From the cell containing the given text, extract its center point as (x, y) coordinate. 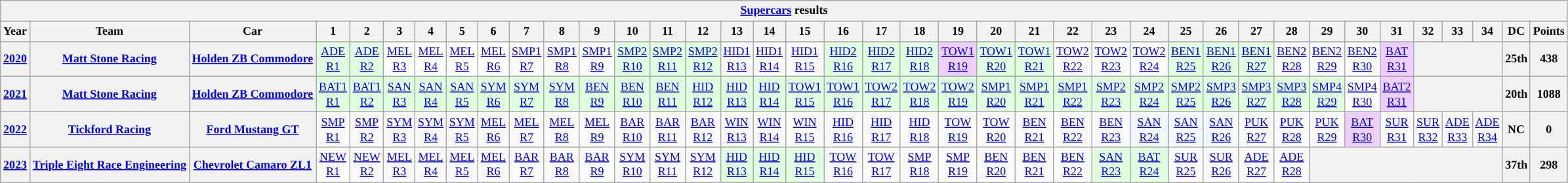
BARR7 (527, 165)
6 (493, 31)
HID1R13 (737, 59)
MELR9 (597, 129)
SMPR1 (333, 129)
ADER28 (1292, 165)
17 (881, 31)
HIDR18 (919, 129)
25 (1186, 31)
10 (632, 31)
2021 (16, 94)
SMP2R10 (632, 59)
SMP2R24 (1149, 94)
SANR5 (462, 94)
TOW2R24 (1149, 59)
MELR7 (527, 129)
1088 (1548, 94)
HIDR15 (804, 165)
SYMR3 (400, 129)
ADER33 (1457, 129)
BENR23 (1111, 129)
15 (804, 31)
11 (668, 31)
BARR10 (632, 129)
BARR8 (562, 165)
30 (1362, 31)
TOW1R20 (996, 59)
PUKR27 (1256, 129)
HID2R17 (881, 59)
34 (1487, 31)
TOWR17 (881, 165)
2023 (16, 165)
TOW1R19 (958, 59)
SYMR10 (632, 165)
HIDR12 (703, 94)
TOWR19 (958, 129)
ADER27 (1256, 165)
2022 (16, 129)
SMPR18 (919, 165)
9 (597, 31)
8 (562, 31)
SURR25 (1186, 165)
ADER2 (367, 59)
BATR24 (1149, 165)
298 (1548, 165)
SANR23 (1111, 165)
2020 (16, 59)
16 (843, 31)
Car (252, 31)
SANR4 (431, 94)
SANR25 (1186, 129)
21 (1034, 31)
SMP1R22 (1073, 94)
13 (737, 31)
BENR9 (597, 94)
SMP2R12 (703, 59)
TOW1R16 (843, 94)
BENR11 (668, 94)
26 (1221, 31)
SMPR19 (958, 165)
WINR15 (804, 129)
BEN1R26 (1221, 59)
HIDR17 (881, 129)
BAT1R1 (333, 94)
NC (1517, 129)
19 (958, 31)
28 (1292, 31)
29 (1327, 31)
SURR26 (1221, 165)
18 (919, 31)
SURR32 (1428, 129)
Chevrolet Camaro ZL1 (252, 165)
33 (1457, 31)
SMPR2 (367, 129)
SYMR12 (703, 165)
ADER1 (333, 59)
Triple Eight Race Engineering (109, 165)
MELR8 (562, 129)
SYMR8 (562, 94)
BEN2R30 (1362, 59)
25th (1517, 59)
SMP1R21 (1034, 94)
TOWR20 (996, 129)
TOW1R21 (1034, 59)
Tickford Racing (109, 129)
SMP4R30 (1362, 94)
SMP1R7 (527, 59)
Year (16, 31)
SYMR4 (431, 129)
37th (1517, 165)
Team (109, 31)
438 (1548, 59)
BENR20 (996, 165)
HID1R15 (804, 59)
27 (1256, 31)
HIDR16 (843, 129)
1 (333, 31)
2 (367, 31)
SMP1R9 (597, 59)
SMP3R28 (1292, 94)
HID2R18 (919, 59)
20 (996, 31)
SYMR11 (668, 165)
PUKR28 (1292, 129)
SMP2R23 (1111, 94)
BARR12 (703, 129)
BATR31 (1397, 59)
SYMR6 (493, 94)
BENR10 (632, 94)
SMP1R8 (562, 59)
12 (703, 31)
BEN2R29 (1327, 59)
SMP4R29 (1327, 94)
WINR13 (737, 129)
TOW2R23 (1111, 59)
TOWR16 (843, 165)
BATR30 (1362, 129)
Supercars results (784, 10)
BARR11 (668, 129)
4 (431, 31)
SMP3R26 (1221, 94)
5 (462, 31)
BEN1R27 (1256, 59)
SANR24 (1149, 129)
23 (1111, 31)
SMP3R27 (1256, 94)
TOW2R19 (958, 94)
Points (1548, 31)
HID2R16 (843, 59)
SYMR5 (462, 129)
SMP2R11 (668, 59)
SANR26 (1221, 129)
SMP2R25 (1186, 94)
0 (1548, 129)
7 (527, 31)
TOW2R17 (881, 94)
SURR31 (1397, 129)
22 (1073, 31)
3 (400, 31)
SANR3 (400, 94)
NEWR1 (333, 165)
NEWR2 (367, 165)
WINR14 (770, 129)
31 (1397, 31)
BAT1R2 (367, 94)
24 (1149, 31)
DC (1517, 31)
TOW2R22 (1073, 59)
SMP1R20 (996, 94)
HID1R14 (770, 59)
ADER34 (1487, 129)
BAT2R31 (1397, 94)
BEN2R28 (1292, 59)
14 (770, 31)
TOW2R18 (919, 94)
32 (1428, 31)
BARR9 (597, 165)
20th (1517, 94)
SYMR7 (527, 94)
Ford Mustang GT (252, 129)
BEN1R25 (1186, 59)
PUKR29 (1327, 129)
TOW1R15 (804, 94)
